For the text-containing cell, return its midpoint in (x, y) coordinate format. 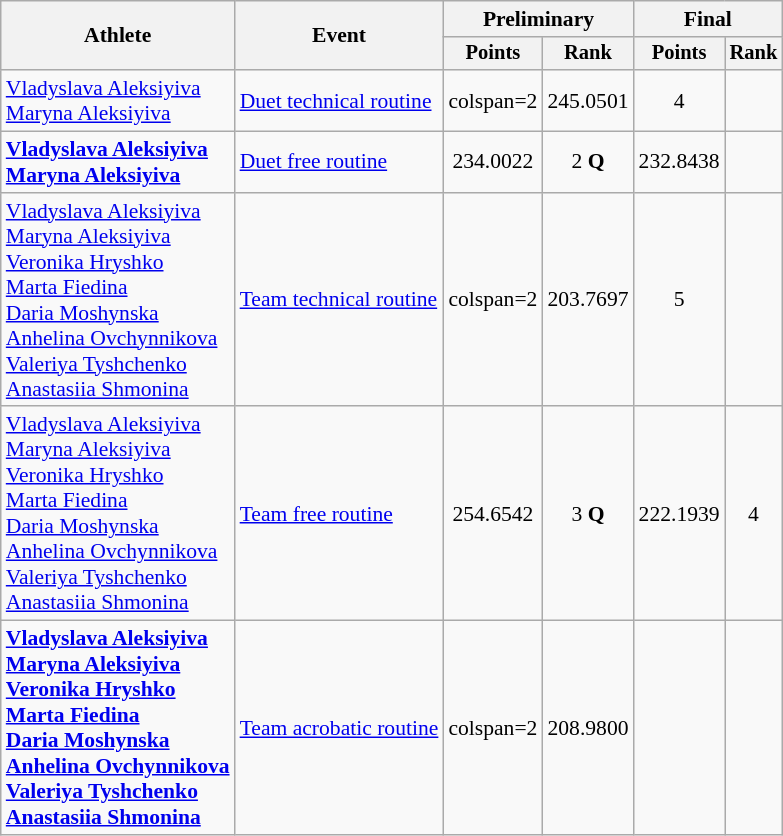
245.0501 (588, 100)
203.7697 (588, 300)
232.8438 (680, 162)
Duet free routine (340, 162)
2 Q (588, 162)
Team technical routine (340, 300)
5 (680, 300)
3 Q (588, 514)
234.0022 (492, 162)
Event (340, 36)
Duet technical routine (340, 100)
208.9800 (588, 728)
Preliminary (538, 19)
Final (708, 19)
Team free routine (340, 514)
254.6542 (492, 514)
Team acrobatic routine (340, 728)
Athlete (118, 36)
222.1939 (680, 514)
